From the cell containing the given text, extract its center point as (X, Y) coordinate. 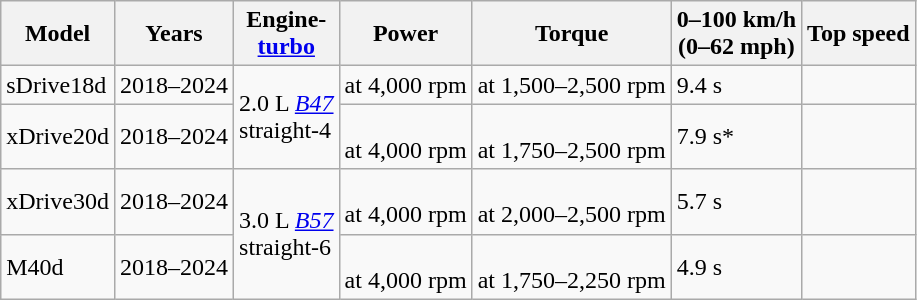
xDrive20d (58, 136)
M40d (58, 266)
at 1,750–2,250 rpm (572, 266)
9.4 s (736, 85)
Top speed (859, 34)
at 2,000–2,500 rpm (572, 202)
0–100 km/h (0–62 mph) (736, 34)
Engine- turbo (287, 34)
2.0 L B47 straight-4 (287, 118)
Torque (572, 34)
Years (174, 34)
Model (58, 34)
at 1,500–2,500 rpm (572, 85)
at 1,750–2,500 rpm (572, 136)
3.0 L B57 straight-6 (287, 234)
4.9 s (736, 266)
xDrive30d (58, 202)
5.7 s (736, 202)
sDrive18d (58, 85)
7.9 s* (736, 136)
Power (406, 34)
